Determine the [X, Y] coordinate at the center of the cell enclosing the given text.  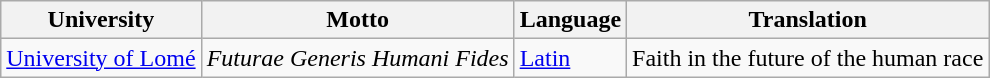
Latin [570, 58]
University [101, 20]
Translation [808, 20]
Faith in the future of the human race [808, 58]
Futurae Generis Humani Fides [358, 58]
University of Lomé [101, 58]
Language [570, 20]
Motto [358, 20]
